Pinpoint the cell where the given text exists, returning its [x, y] midpoint coordinate. 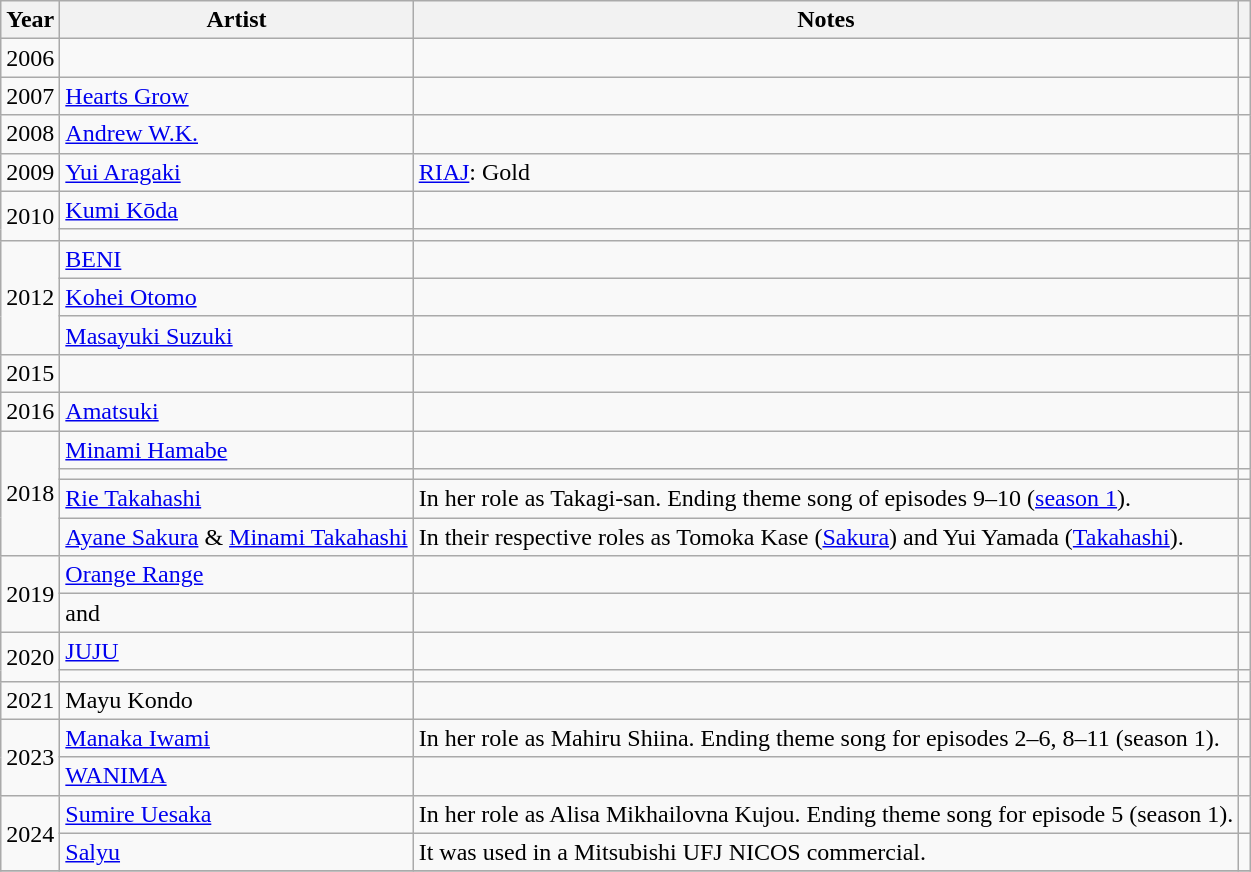
2006 [30, 58]
Artist [236, 20]
2024 [30, 833]
In their respective roles as Tomoka Kase (Sakura) and Yui Yamada (Takahashi). [826, 537]
Amatsuki [236, 411]
RIAJ: Gold [826, 172]
In her role as Mahiru Shiina. Ending theme song for episodes 2–6, 8–11 (season 1). [826, 738]
2010 [30, 216]
Masayuki Suzuki [236, 335]
Hearts Grow [236, 96]
Year [30, 20]
Mayu Kondo [236, 700]
Andrew W.K. [236, 134]
Rie Takahashi [236, 499]
BENI [236, 259]
and [236, 613]
WANIMA [236, 776]
2023 [30, 757]
It was used in a Mitsubishi UFJ NICOS commercial. [826, 852]
2021 [30, 700]
2007 [30, 96]
In her role as Takagi-san. Ending theme song of episodes 9–10 (season 1). [826, 499]
2019 [30, 594]
JUJU [236, 651]
Salyu [236, 852]
2009 [30, 172]
Manaka Iwami [236, 738]
In her role as Alisa Mikhailovna Kujou. Ending theme song for episode 5 (season 1). [826, 814]
2018 [30, 492]
Sumire Uesaka [236, 814]
Notes [826, 20]
Kumi Kōda [236, 210]
Ayane Sakura & Minami Takahashi [236, 537]
Yui Aragaki [236, 172]
2008 [30, 134]
Minami Hamabe [236, 449]
2016 [30, 411]
2015 [30, 373]
Kohei Otomo [236, 297]
2020 [30, 656]
2012 [30, 297]
Orange Range [236, 575]
